Output the (x, y) coordinate of the center of the cell containing the given text.  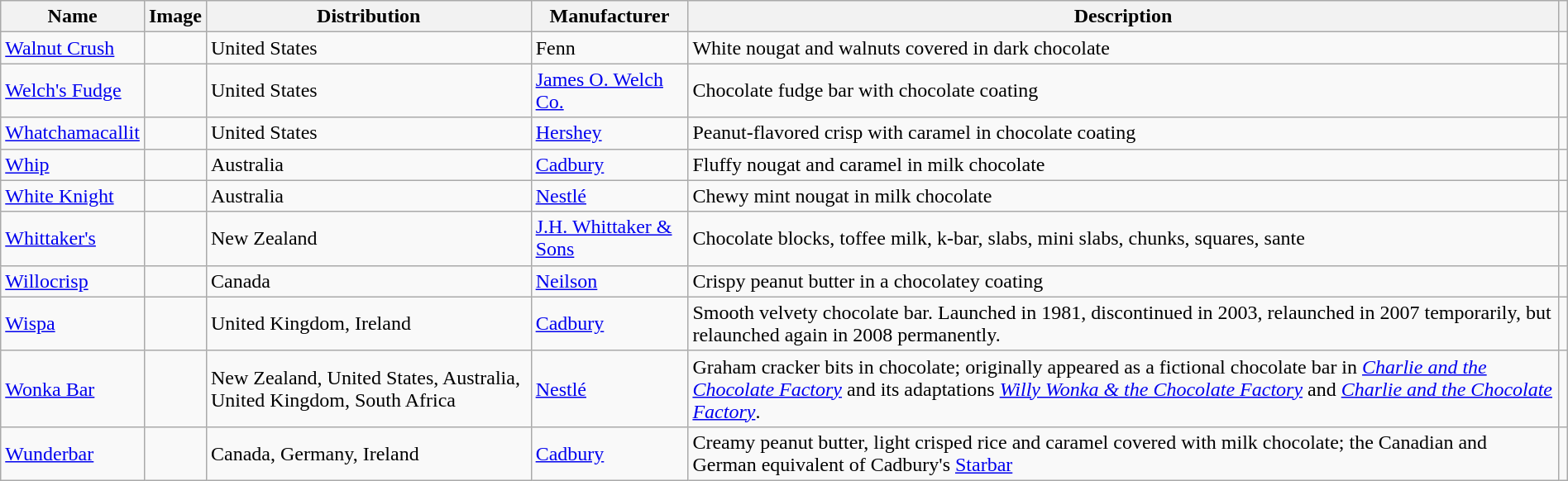
Welch's Fudge (73, 91)
Chewy mint nougat in milk chocolate (1123, 196)
Name (73, 17)
Whittaker's (73, 238)
Wispa (73, 324)
Canada, Germany, Ireland (369, 453)
Chocolate blocks, toffee milk, k-bar, slabs, mini slabs, chunks, squares, sante (1123, 238)
Image (175, 17)
Distribution (369, 17)
Crispy peanut butter in a chocolatey coating (1123, 281)
Walnut Crush (73, 48)
White nougat and walnuts covered in dark chocolate (1123, 48)
Wunderbar (73, 453)
Creamy peanut butter, light crisped rice and caramel covered with milk chocolate; the Canadian and German equivalent of Cadbury's Starbar (1123, 453)
Chocolate fudge bar with chocolate coating (1123, 91)
United Kingdom, Ireland (369, 324)
Willocrisp (73, 281)
James O. Welch Co. (610, 91)
White Knight (73, 196)
Wonka Bar (73, 388)
Peanut-flavored crisp with caramel in chocolate coating (1123, 133)
Fenn (610, 48)
Manufacturer (610, 17)
Canada (369, 281)
New Zealand, United States, Australia, United Kingdom, South Africa (369, 388)
Whatchamacallit (73, 133)
Neilson (610, 281)
New Zealand (369, 238)
Whip (73, 164)
J.H. Whittaker & Sons (610, 238)
Description (1123, 17)
Smooth velvety chocolate bar. Launched in 1981, discontinued in 2003, relaunched in 2007 temporarily, but relaunched again in 2008 permanently. (1123, 324)
Hershey (610, 133)
Fluffy nougat and caramel in milk chocolate (1123, 164)
